Return the (x, y) coordinate for the center point of the cell that contains the specified text.  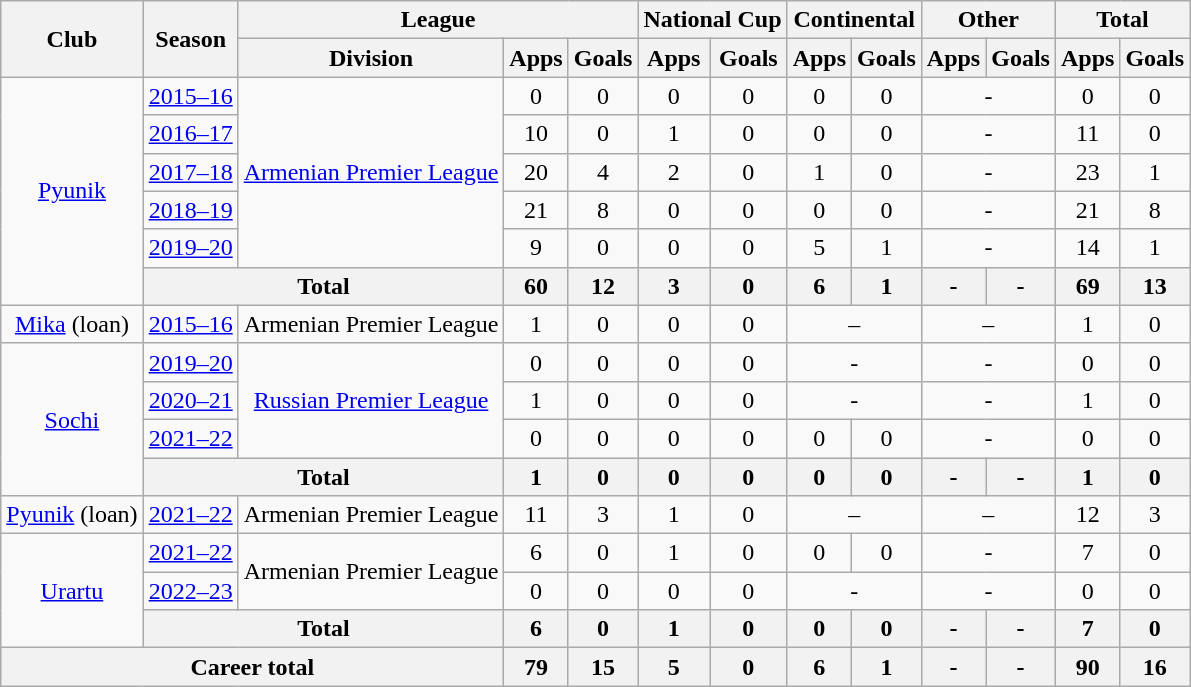
90 (1087, 667)
2022–23 (190, 591)
79 (536, 667)
Division (371, 58)
69 (1087, 286)
2 (674, 172)
Russian Premier League (371, 400)
9 (536, 248)
Sochi (72, 419)
Continental (854, 20)
2018–19 (190, 210)
Mika (loan) (72, 324)
4 (603, 172)
Other (988, 20)
Pyunik (loan) (72, 515)
National Cup (712, 20)
16 (1155, 667)
League (438, 20)
Club (72, 39)
Urartu (72, 591)
14 (1087, 248)
2020–21 (190, 400)
23 (1087, 172)
60 (536, 286)
Pyunik (72, 191)
Career total (252, 667)
15 (603, 667)
2016–17 (190, 134)
20 (536, 172)
2017–18 (190, 172)
Season (190, 39)
13 (1155, 286)
10 (536, 134)
